Find where the given text appears and provide that cell's center as (x, y) coordinate. 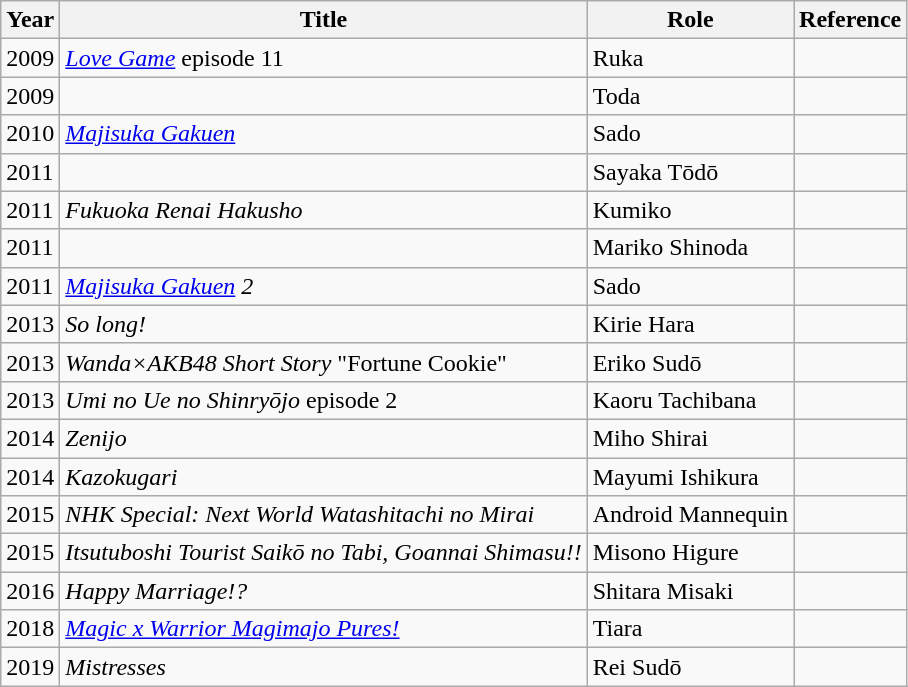
Ruka (690, 58)
Eriko Sudō (690, 362)
Majisuka Gakuen 2 (324, 286)
NHK Special: Next World Watashitachi no Mirai (324, 515)
2010 (30, 134)
Shitara Misaki (690, 591)
Kaoru Tachibana (690, 400)
Tiara (690, 629)
Fukuoka Renai Hakusho (324, 210)
Toda (690, 96)
2019 (30, 667)
Sayaka Tōdō (690, 172)
Kazokugari (324, 477)
Mistresses (324, 667)
Title (324, 20)
Itsutuboshi Tourist Saikō no Tabi, Goannai Shimasu!! (324, 553)
Role (690, 20)
Zenijo (324, 438)
Love Game episode 11 (324, 58)
Year (30, 20)
Umi no Ue no Shinryōjo episode 2 (324, 400)
Kumiko (690, 210)
Kirie Hara (690, 324)
Happy Marriage!? (324, 591)
Miho Shirai (690, 438)
2016 (30, 591)
Wanda×AKB48 Short Story "Fortune Cookie" (324, 362)
So long! (324, 324)
Majisuka Gakuen (324, 134)
2018 (30, 629)
Mayumi Ishikura (690, 477)
Reference (850, 20)
Magic x Warrior Magimajo Pures! (324, 629)
Mariko Shinoda (690, 248)
Android Mannequin (690, 515)
Rei Sudō (690, 667)
Misono Higure (690, 553)
